Scan for the cell matching the given text and deliver its (X, Y) coordinate at center. 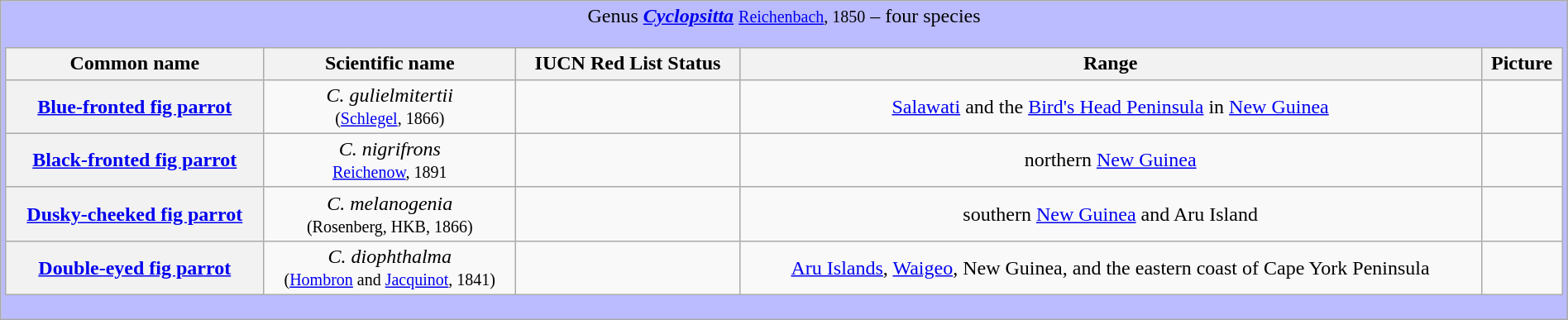
C. nigrifrons Reichenow, 1891 (390, 160)
C. gulielmitertii (Schlegel, 1866) (390, 106)
Common name (135, 64)
Blue-fronted fig parrot (135, 106)
C. diophthalma (Hombron and Jacquinot, 1841) (390, 268)
Range (1110, 64)
Picture (1522, 64)
IUCN Red List Status (628, 64)
Black-fronted fig parrot (135, 160)
southern New Guinea and Aru Island (1110, 213)
Double-eyed fig parrot (135, 268)
Aru Islands, Waigeo, New Guinea, and the eastern coast of Cape York Peninsula (1110, 268)
Salawati and the Bird's Head Peninsula in New Guinea (1110, 106)
C. melanogenia (Rosenberg, HKB, 1866) (390, 213)
Scientific name (390, 64)
northern New Guinea (1110, 160)
Dusky-cheeked fig parrot (135, 213)
